For the text-containing cell, return its midpoint in [X, Y] coordinate format. 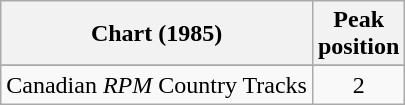
Canadian RPM Country Tracks [157, 85]
2 [358, 85]
Chart (1985) [157, 34]
Peakposition [358, 34]
